Detect which cell encompasses the target text, then output its (x, y) center coordinate. 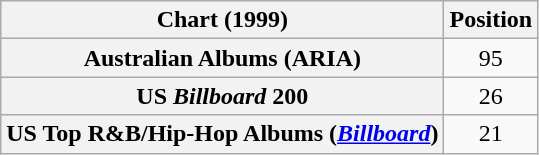
Position (491, 20)
21 (491, 134)
Australian Albums (ARIA) (222, 58)
Chart (1999) (222, 20)
95 (491, 58)
26 (491, 96)
US Billboard 200 (222, 96)
US Top R&B/Hip-Hop Albums (Billboard) (222, 134)
